From the cell containing the given text, extract its center point as (x, y) coordinate. 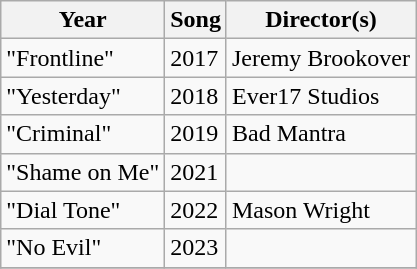
Song (196, 20)
Jeremy Brookover (320, 58)
Year (83, 20)
2018 (196, 96)
2021 (196, 172)
"Dial Tone" (83, 210)
Director(s) (320, 20)
"Yesterday" (83, 96)
"Frontline" (83, 58)
"Shame on Me" (83, 172)
"Criminal" (83, 134)
2023 (196, 248)
2019 (196, 134)
"No Evil" (83, 248)
Mason Wright (320, 210)
Ever17 Studios (320, 96)
2017 (196, 58)
Bad Mantra (320, 134)
2022 (196, 210)
